Capture the cell that displays the provided text and extract its [X, Y] central coordinate. 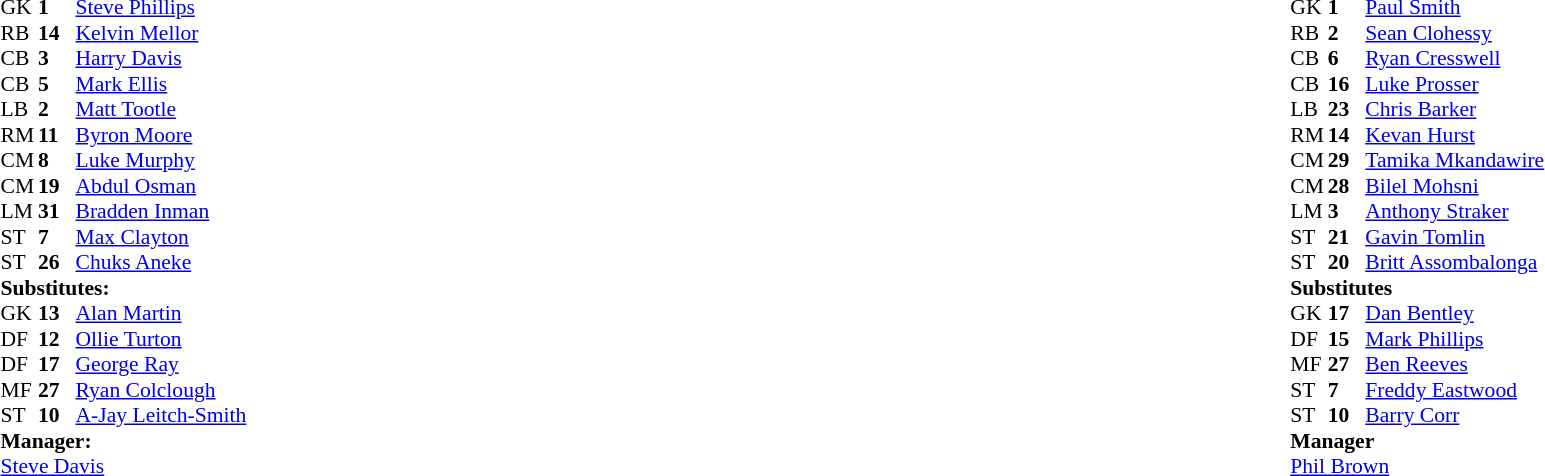
Harry Davis [162, 59]
Luke Prosser [1454, 84]
11 [57, 135]
Chris Barker [1454, 109]
Freddy Eastwood [1454, 390]
Ollie Turton [162, 339]
Substitutes [1417, 288]
Ryan Colclough [162, 390]
Barry Corr [1454, 415]
A-Jay Leitch-Smith [162, 415]
Bilel Mohsni [1454, 186]
Tamika Mkandawire [1454, 161]
Max Clayton [162, 237]
31 [57, 211]
Ben Reeves [1454, 365]
Byron Moore [162, 135]
Dan Bentley [1454, 313]
13 [57, 313]
Mark Ellis [162, 84]
20 [1347, 263]
Bradden Inman [162, 211]
Luke Murphy [162, 161]
Britt Assombalonga [1454, 263]
Abdul Osman [162, 186]
21 [1347, 237]
Alan Martin [162, 313]
Gavin Tomlin [1454, 237]
6 [1347, 59]
26 [57, 263]
Manager [1417, 441]
16 [1347, 84]
19 [57, 186]
12 [57, 339]
Kelvin Mellor [162, 33]
Sean Clohessy [1454, 33]
15 [1347, 339]
Chuks Aneke [162, 263]
Manager: [123, 441]
28 [1347, 186]
Substitutes: [123, 288]
5 [57, 84]
29 [1347, 161]
Anthony Straker [1454, 211]
Kevan Hurst [1454, 135]
George Ray [162, 365]
Matt Tootle [162, 109]
8 [57, 161]
Ryan Cresswell [1454, 59]
23 [1347, 109]
Mark Phillips [1454, 339]
